Extract the (x, y) coordinate from the center of the cell holding the provided text.  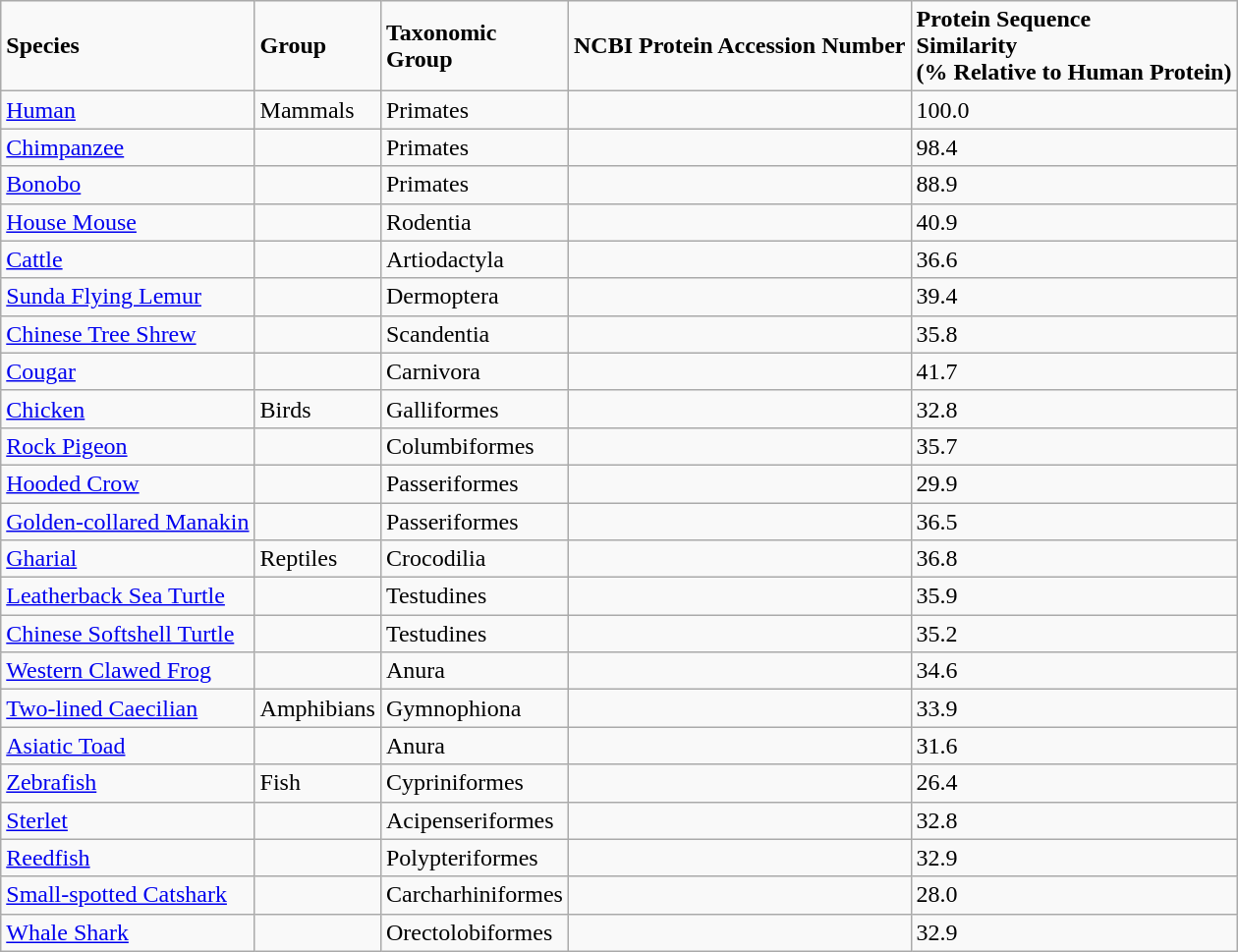
Columbiformes (474, 446)
Species (128, 46)
Human (128, 110)
Carcharhiniformes (474, 895)
35.8 (1074, 334)
41.7 (1074, 371)
Golden-collared Manakin (128, 522)
Gymnophiona (474, 708)
NCBI Protein Accession Number (739, 46)
Cougar (128, 371)
Hooded Crow (128, 483)
Reptiles (317, 559)
Chimpanzee (128, 147)
Small-spotted Catshark (128, 895)
Gharial (128, 559)
33.9 (1074, 708)
35.7 (1074, 446)
36.8 (1074, 559)
Chinese Tree Shrew (128, 334)
Group (317, 46)
Cattle (128, 259)
Carnivora (474, 371)
Sunda Flying Lemur (128, 297)
40.9 (1074, 222)
House Mouse (128, 222)
39.4 (1074, 297)
Galliformes (474, 409)
Rodentia (474, 222)
Leatherback Sea Turtle (128, 596)
34.6 (1074, 671)
35.9 (1074, 596)
Amphibians (317, 708)
Acipenseriformes (474, 820)
36.5 (1074, 522)
Reedfish (128, 858)
Dermoptera (474, 297)
88.9 (1074, 185)
TaxonomicGroup (474, 46)
Sterlet (128, 820)
Western Clawed Frog (128, 671)
Asiatic Toad (128, 746)
Artiodactyla (474, 259)
Cypriniformes (474, 783)
98.4 (1074, 147)
28.0 (1074, 895)
Protein SequenceSimilarity(% Relative to Human Protein) (1074, 46)
100.0 (1074, 110)
Chinese Softshell Turtle (128, 634)
Zebrafish (128, 783)
31.6 (1074, 746)
Fish (317, 783)
29.9 (1074, 483)
Mammals (317, 110)
Bonobo (128, 185)
Polypteriformes (474, 858)
Crocodilia (474, 559)
Two-lined Caecilian (128, 708)
35.2 (1074, 634)
Orectolobiformes (474, 932)
Chicken (128, 409)
26.4 (1074, 783)
Birds (317, 409)
Rock Pigeon (128, 446)
36.6 (1074, 259)
Scandentia (474, 334)
Whale Shark (128, 932)
